Locate the cell with the specified text and output its (X, Y) center coordinate. 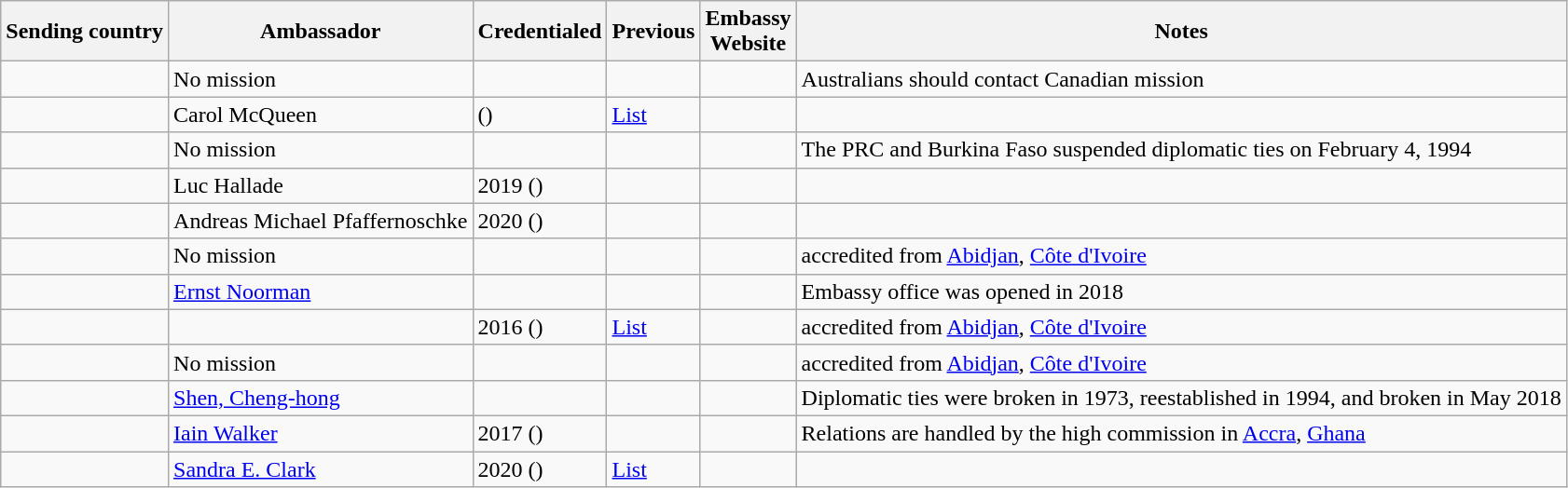
2017 () (540, 433)
Luc Hallade (321, 185)
2019 () (540, 185)
Carol McQueen (321, 115)
Ambassador (321, 32)
Credentialed (540, 32)
Iain Walker (321, 433)
Previous (653, 32)
Embassy office was opened in 2018 (1181, 291)
Shen, Cheng-hong (321, 398)
Andreas Michael Pfaffernoschke (321, 221)
Ernst Noorman (321, 291)
The PRC and Burkina Faso suspended diplomatic ties on February 4, 1994 (1181, 150)
Australians should contact Canadian mission (1181, 79)
Sandra E. Clark (321, 468)
Diplomatic ties were broken in 1973, reestablished in 1994, and broken in May 2018 (1181, 398)
EmbassyWebsite (748, 32)
Sending country (85, 32)
() (540, 115)
2016 () (540, 327)
Notes (1181, 32)
Relations are handled by the high commission in Accra, Ghana (1181, 433)
